For the text-containing cell, return its midpoint in [X, Y] coordinate format. 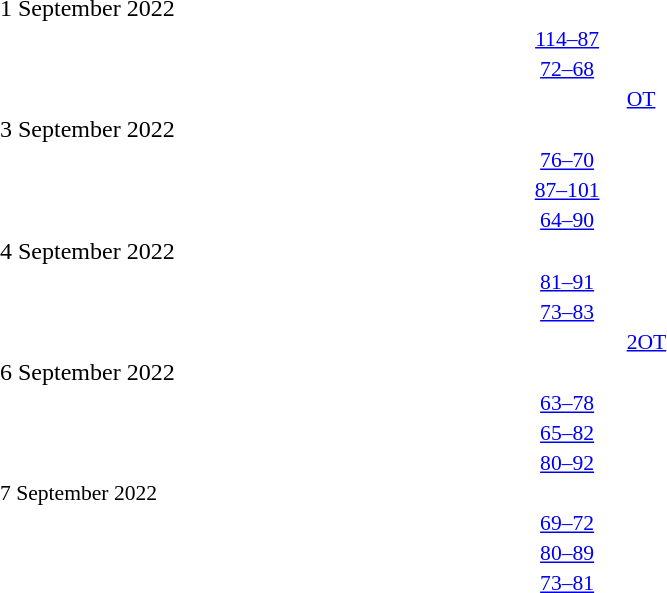
76–70 [568, 160]
69–72 [568, 523]
114–87 [568, 38]
80–92 [568, 463]
72–68 [568, 68]
87–101 [568, 190]
63–78 [568, 403]
81–91 [568, 282]
65–82 [568, 433]
73–83 [568, 312]
80–89 [568, 553]
64–90 [568, 220]
